For the text-containing cell, return its midpoint in [X, Y] coordinate format. 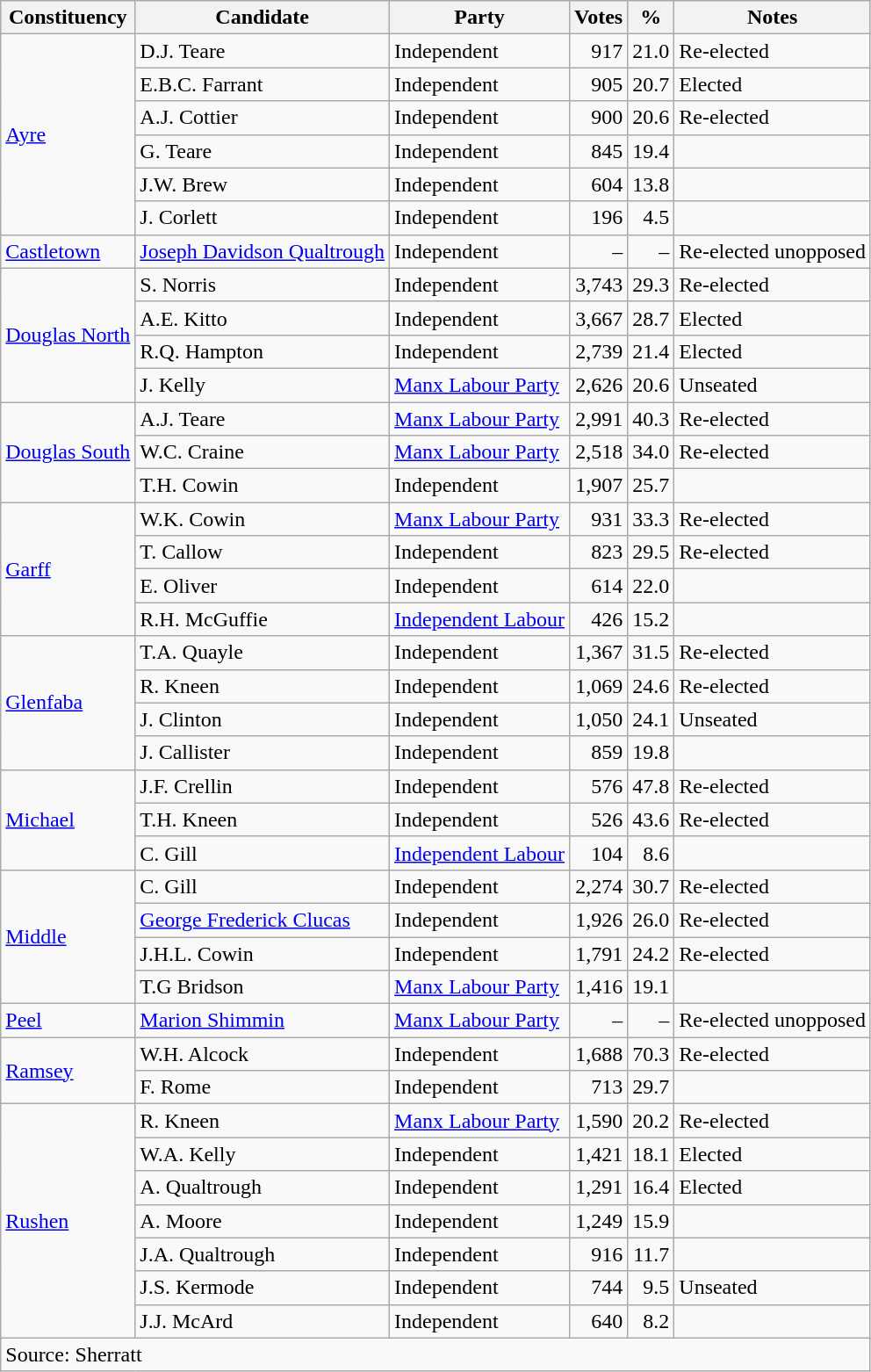
20.7 [651, 84]
W.K. Cowin [263, 519]
1,421 [599, 1154]
526 [599, 820]
Garff [68, 569]
21.0 [651, 51]
29.7 [651, 1087]
1,590 [599, 1121]
713 [599, 1087]
1,907 [599, 486]
28.7 [651, 318]
104 [599, 853]
A.J. Cottier [263, 118]
19.1 [651, 987]
Votes [599, 18]
1,926 [599, 920]
Candidate [263, 18]
19.4 [651, 151]
3,743 [599, 285]
T.H. Cowin [263, 486]
9.5 [651, 1288]
916 [599, 1254]
24.6 [651, 686]
J. Kelly [263, 385]
13.8 [651, 184]
Joseph Davidson Qualtrough [263, 251]
D.J. Teare [263, 51]
19.8 [651, 753]
J.H.L. Cowin [263, 953]
J.W. Brew [263, 184]
J. Clinton [263, 719]
F. Rome [263, 1087]
A.J. Teare [263, 419]
40.3 [651, 419]
J.J. McArd [263, 1321]
823 [599, 552]
8.2 [651, 1321]
34.0 [651, 452]
Source: Sherratt [435, 1354]
900 [599, 118]
J.S. Kermode [263, 1288]
8.6 [651, 853]
A. Qualtrough [263, 1188]
2,518 [599, 452]
859 [599, 753]
Castletown [68, 251]
1,367 [599, 653]
604 [599, 184]
24.1 [651, 719]
16.4 [651, 1188]
18.1 [651, 1154]
1,291 [599, 1188]
931 [599, 519]
E. Oliver [263, 586]
1,791 [599, 953]
29.3 [651, 285]
Party [479, 18]
15.9 [651, 1221]
43.6 [651, 820]
426 [599, 619]
3,667 [599, 318]
R.H. McGuffie [263, 619]
640 [599, 1321]
Douglas North [68, 335]
576 [599, 786]
2,739 [599, 351]
W.H. Alcock [263, 1054]
Notes [773, 18]
2,991 [599, 419]
J. Corlett [263, 218]
T.A. Quayle [263, 653]
26.0 [651, 920]
1,416 [599, 987]
1,069 [599, 686]
70.3 [651, 1054]
E.B.C. Farrant [263, 84]
A. Moore [263, 1221]
21.4 [651, 351]
S. Norris [263, 285]
J.F. Crellin [263, 786]
20.2 [651, 1121]
Peel [68, 1021]
% [651, 18]
Michael [68, 820]
24.2 [651, 953]
Ayre [68, 134]
W.C. Craine [263, 452]
1,050 [599, 719]
31.5 [651, 653]
T.G Bridson [263, 987]
W.A. Kelly [263, 1154]
Rushen [68, 1221]
2,274 [599, 886]
Glenfaba [68, 703]
Middle [68, 936]
47.8 [651, 786]
1,688 [599, 1054]
T.H. Kneen [263, 820]
22.0 [651, 586]
1,249 [599, 1221]
J. Callister [263, 753]
4.5 [651, 218]
917 [599, 51]
A.E. Kitto [263, 318]
30.7 [651, 886]
Constituency [68, 18]
33.3 [651, 519]
845 [599, 151]
905 [599, 84]
J.A. Qualtrough [263, 1254]
Ramsey [68, 1071]
11.7 [651, 1254]
T. Callow [263, 552]
G. Teare [263, 151]
25.7 [651, 486]
196 [599, 218]
R.Q. Hampton [263, 351]
Marion Shimmin [263, 1021]
15.2 [651, 619]
George Frederick Clucas [263, 920]
744 [599, 1288]
614 [599, 586]
29.5 [651, 552]
Douglas South [68, 452]
2,626 [599, 385]
